For the text-containing cell, return its midpoint in [X, Y] coordinate format. 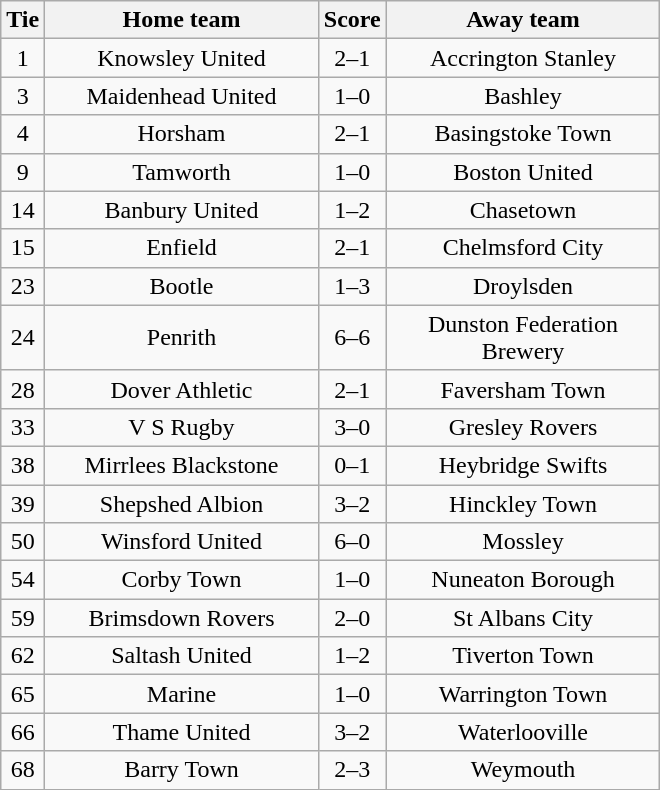
65 [23, 694]
54 [23, 580]
Banbury United [182, 210]
Home team [182, 20]
38 [23, 465]
4 [23, 134]
2–0 [352, 618]
Gresley Rovers [523, 427]
Warrington Town [523, 694]
Knowsley United [182, 58]
50 [23, 542]
28 [23, 389]
Mirrlees Blackstone [182, 465]
Accrington Stanley [523, 58]
6–0 [352, 542]
6–6 [352, 338]
0–1 [352, 465]
Marine [182, 694]
Dover Athletic [182, 389]
Heybridge Swifts [523, 465]
Horsham [182, 134]
33 [23, 427]
V S Rugby [182, 427]
Score [352, 20]
66 [23, 732]
3 [23, 96]
Tie [23, 20]
Maidenhead United [182, 96]
Bashley [523, 96]
Thame United [182, 732]
Droylsden [523, 286]
Shepshed Albion [182, 503]
St Albans City [523, 618]
14 [23, 210]
62 [23, 656]
1 [23, 58]
Away team [523, 20]
Barry Town [182, 770]
3–0 [352, 427]
Waterlooville [523, 732]
Weymouth [523, 770]
Mossley [523, 542]
Hinckley Town [523, 503]
Saltash United [182, 656]
Faversham Town [523, 389]
Penrith [182, 338]
Tamworth [182, 172]
Chelmsford City [523, 248]
9 [23, 172]
Corby Town [182, 580]
23 [23, 286]
Enfield [182, 248]
39 [23, 503]
Chasetown [523, 210]
Dunston Federation Brewery [523, 338]
Tiverton Town [523, 656]
Bootle [182, 286]
1–3 [352, 286]
2–3 [352, 770]
15 [23, 248]
24 [23, 338]
Nuneaton Borough [523, 580]
Winsford United [182, 542]
Boston United [523, 172]
Brimsdown Rovers [182, 618]
59 [23, 618]
68 [23, 770]
Basingstoke Town [523, 134]
